For the text-containing cell, return its midpoint in (x, y) coordinate format. 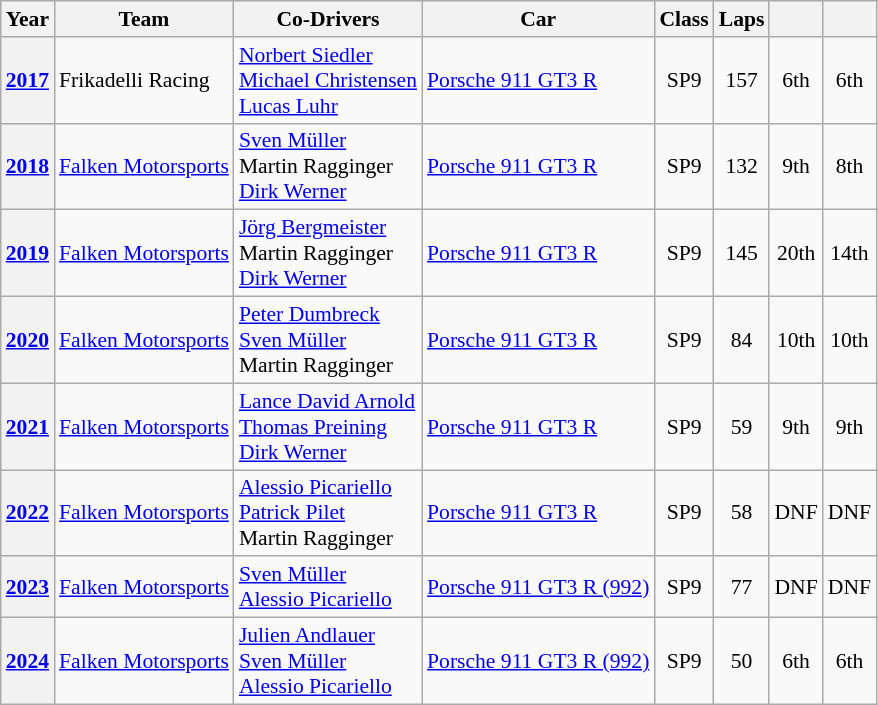
14th (850, 254)
20th (796, 254)
Peter Dumbreck Sven Müller Martin Ragginger (328, 340)
8th (850, 166)
132 (742, 166)
50 (742, 662)
2020 (28, 340)
Julien Andlauer Sven Müller Alessio Picariello (328, 662)
Year (28, 19)
Sven Müller Martin Ragginger Dirk Werner (328, 166)
157 (742, 80)
2018 (28, 166)
Co-Drivers (328, 19)
2022 (28, 514)
Frikadelli Racing (144, 80)
2021 (28, 426)
2024 (28, 662)
Laps (742, 19)
Jörg Bergmeister Martin Ragginger Dirk Werner (328, 254)
Class (684, 19)
Car (538, 19)
59 (742, 426)
Team (144, 19)
Sven Müller Alessio Picariello (328, 588)
Norbert Siedler Michael Christensen Lucas Luhr (328, 80)
58 (742, 514)
2017 (28, 80)
77 (742, 588)
2019 (28, 254)
84 (742, 340)
Alessio Picariello Patrick Pilet Martin Ragginger (328, 514)
145 (742, 254)
Lance David Arnold Thomas Preining Dirk Werner (328, 426)
2023 (28, 588)
